Capture the cell that displays the provided text and extract its (X, Y) central coordinate. 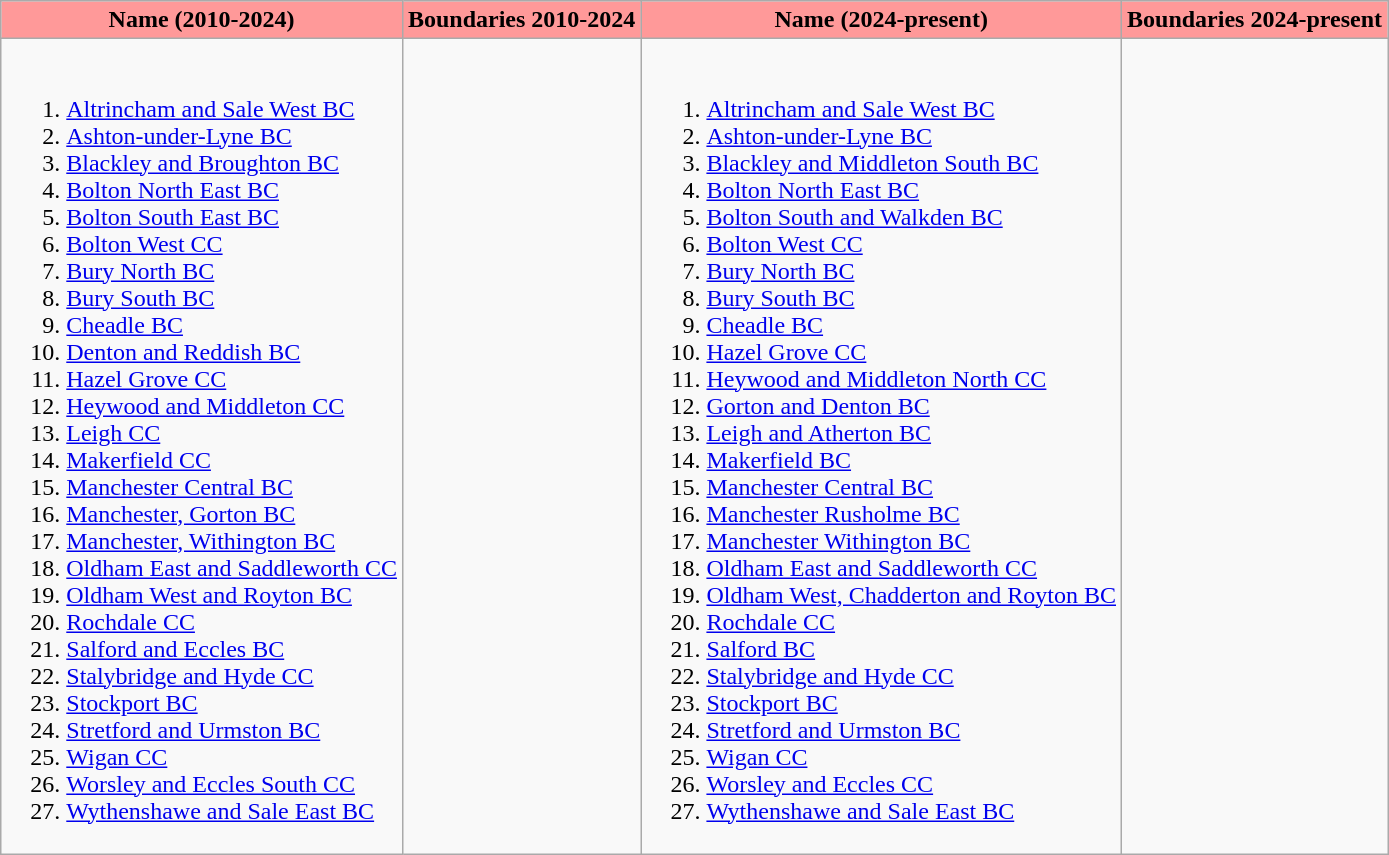
Boundaries 2010-2024 (521, 20)
Name (2010-2024) (202, 20)
Boundaries 2024-present (1255, 20)
Name (2024-present) (882, 20)
